Return the (X, Y) coordinate for the center point of the cell that contains the specified text.  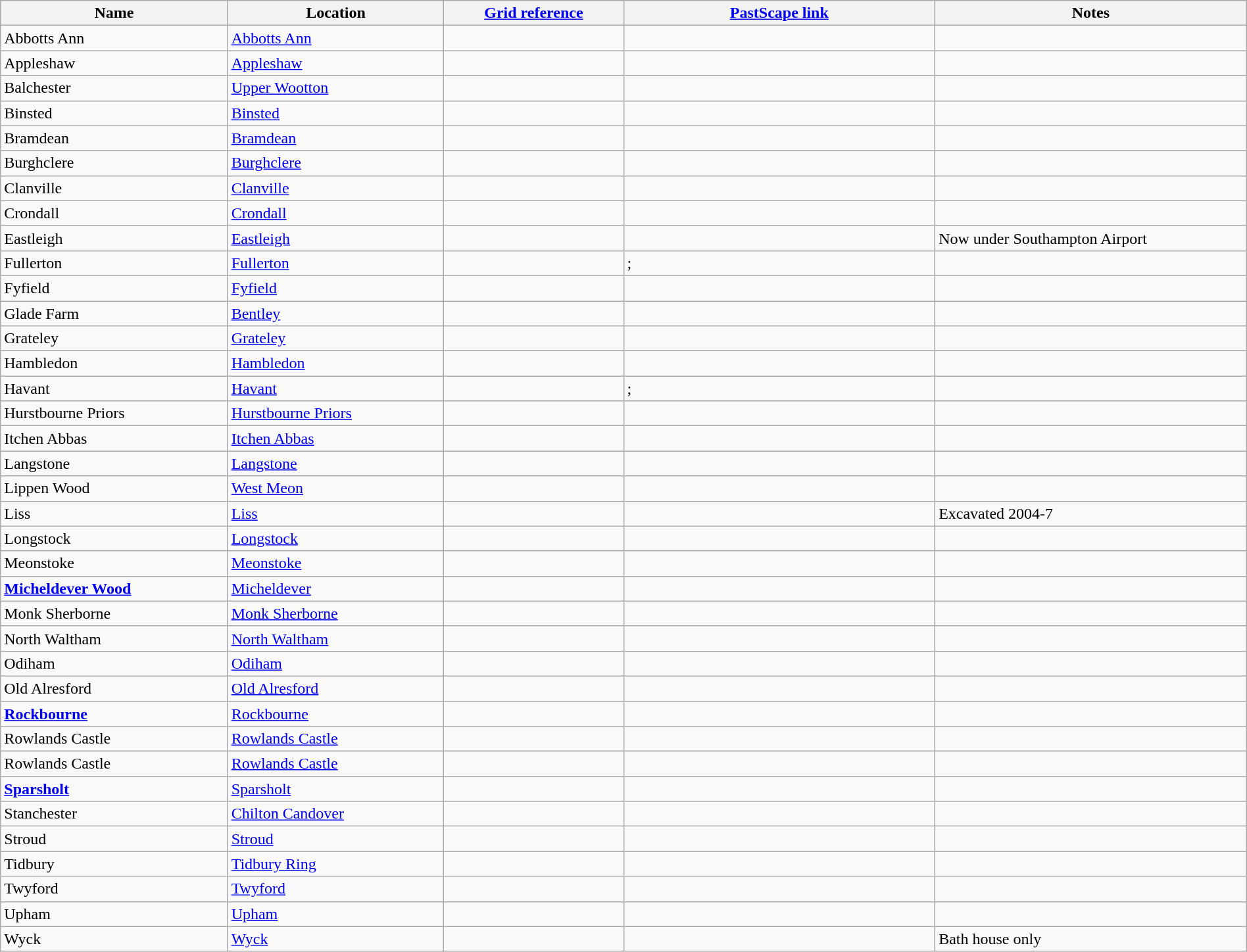
Micheldever Wood (114, 588)
Notes (1091, 13)
Grid reference (534, 13)
Micheldever (335, 588)
Excavated 2004-7 (1091, 513)
Bentley (335, 314)
Now under Southampton Airport (1091, 238)
West Meon (335, 488)
PastScape link (779, 13)
Balchester (114, 88)
Chilton Candover (335, 814)
Location (335, 13)
Upper Wootton (335, 88)
Lippen Wood (114, 488)
Tidbury Ring (335, 864)
Bath house only (1091, 939)
Glade Farm (114, 314)
Name (114, 13)
Tidbury (114, 864)
Stanchester (114, 814)
